Detect which cell encompasses the target text, then output its [X, Y] center coordinate. 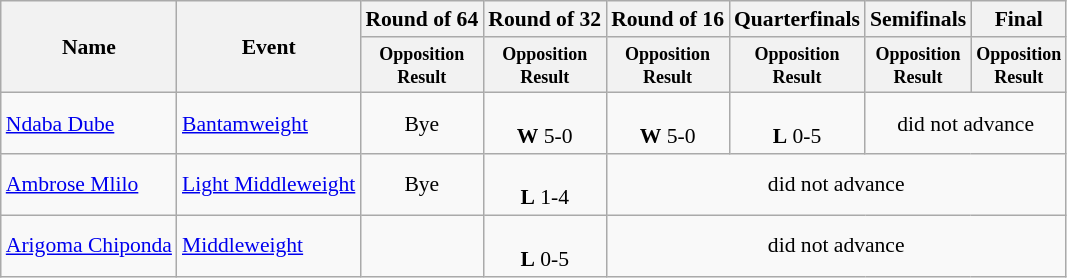
Semifinals [918, 19]
Bantamweight [268, 124]
Middleweight [268, 246]
Light Middleweight [268, 184]
Round of 32 [544, 19]
Event [268, 47]
Final [1018, 19]
Arigoma Chiponda [89, 246]
Ndaba Dube [89, 124]
Round of 64 [422, 19]
L 1-4 [544, 184]
Quarterfinals [797, 19]
Name [89, 47]
Ambrose Mlilo [89, 184]
Round of 16 [668, 19]
